Search for the cell housing the specified text and yield its [x, y] center coordinate. 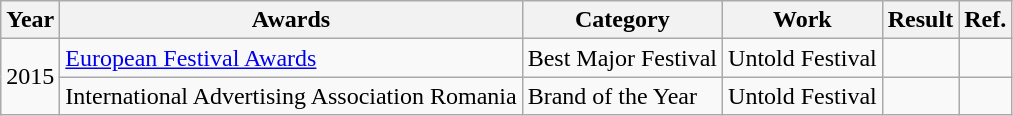
Year [30, 20]
Category [622, 20]
Ref. [986, 20]
Best Major Festival [622, 58]
2015 [30, 77]
International Advertising Association Romania [291, 96]
Brand of the Year [622, 96]
Awards [291, 20]
Result [920, 20]
European Festival Awards [291, 58]
Work [803, 20]
